Scan for the cell matching the given text and deliver its (x, y) coordinate at center. 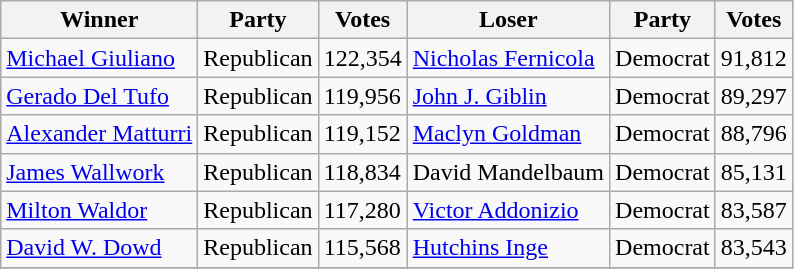
Hutchins Inge (508, 248)
Michael Giuliano (100, 58)
122,354 (362, 58)
Victor Addonizio (508, 210)
Loser (508, 20)
91,812 (754, 58)
David W. Dowd (100, 248)
119,152 (362, 134)
Maclyn Goldman (508, 134)
89,297 (754, 96)
88,796 (754, 134)
83,587 (754, 210)
Winner (100, 20)
83,543 (754, 248)
115,568 (362, 248)
118,834 (362, 172)
Milton Waldor (100, 210)
85,131 (754, 172)
Nicholas Fernicola (508, 58)
Gerado Del Tufo (100, 96)
John J. Giblin (508, 96)
117,280 (362, 210)
David Mandelbaum (508, 172)
James Wallwork (100, 172)
Alexander Matturri (100, 134)
119,956 (362, 96)
